From the cell containing the given text, extract its center point as (x, y) coordinate. 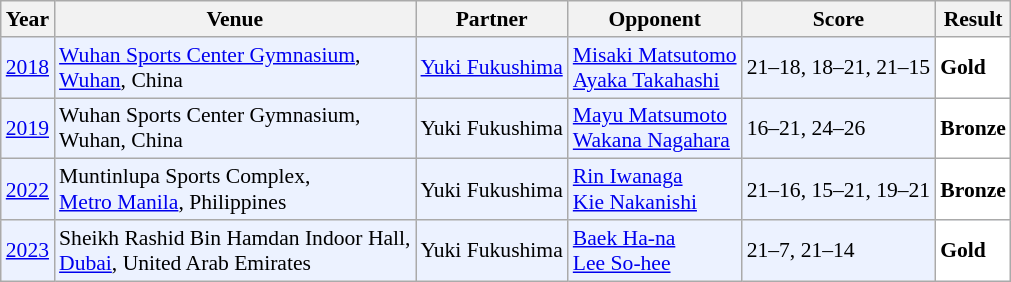
21–16, 15–21, 19–21 (839, 190)
Muntinlupa Sports Complex,Metro Manila, Philippines (234, 190)
Sheikh Rashid Bin Hamdan Indoor Hall,Dubai, United Arab Emirates (234, 250)
16–21, 24–26 (839, 128)
21–7, 21–14 (839, 250)
21–18, 18–21, 21–15 (839, 68)
Partner (492, 19)
Score (839, 19)
2022 (28, 190)
Result (973, 19)
Misaki Matsutomo Ayaka Takahashi (655, 68)
2019 (28, 128)
2018 (28, 68)
Rin Iwanaga Kie Nakanishi (655, 190)
Year (28, 19)
2023 (28, 250)
Mayu Matsumoto Wakana Nagahara (655, 128)
Baek Ha-na Lee So-hee (655, 250)
Opponent (655, 19)
Venue (234, 19)
